Identify which cell holds the provided text, then report its (x, y) central coordinate. 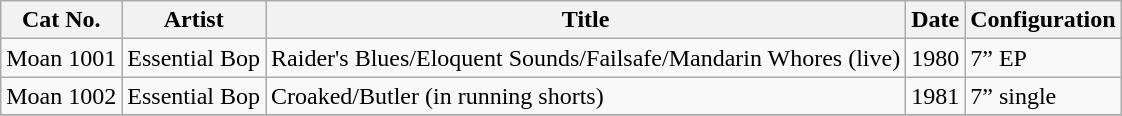
1981 (936, 96)
Raider's Blues/Eloquent Sounds/Failsafe/Mandarin Whores (live) (586, 58)
Configuration (1043, 20)
Croaked/Butler (in running shorts) (586, 96)
Cat No. (62, 20)
Date (936, 20)
1980 (936, 58)
7” single (1043, 96)
Moan 1002 (62, 96)
Title (586, 20)
Moan 1001 (62, 58)
7” EP (1043, 58)
Artist (194, 20)
